Identify which cell holds the provided text, then report its [x, y] central coordinate. 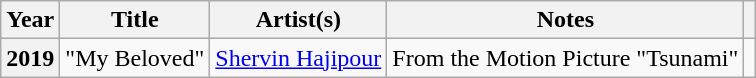
From the Motion Picture "Tsunami" [566, 58]
Title [135, 20]
Year [30, 20]
Notes [566, 20]
Shervin Hajipour [298, 58]
"My Beloved" [135, 58]
2019 [30, 58]
Artist(s) [298, 20]
